Detect which cell encompasses the target text, then output its (X, Y) center coordinate. 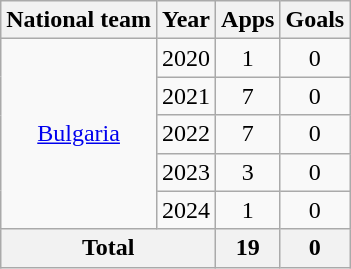
Goals (315, 20)
Year (186, 20)
National team (79, 20)
2023 (186, 172)
Apps (248, 20)
19 (248, 248)
2022 (186, 134)
Bulgaria (79, 134)
2024 (186, 210)
2020 (186, 58)
Total (108, 248)
2021 (186, 96)
3 (248, 172)
